Return the (X, Y) coordinate for the center point of the cell that contains the specified text.  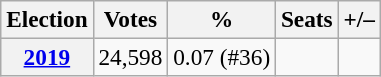
% (222, 19)
Seats (308, 19)
Election (47, 19)
+/– (359, 19)
24,598 (130, 57)
2019 (47, 57)
0.07 (#36) (222, 57)
Votes (130, 19)
